Return the (X, Y) coordinate for the center point of the cell that contains the specified text.  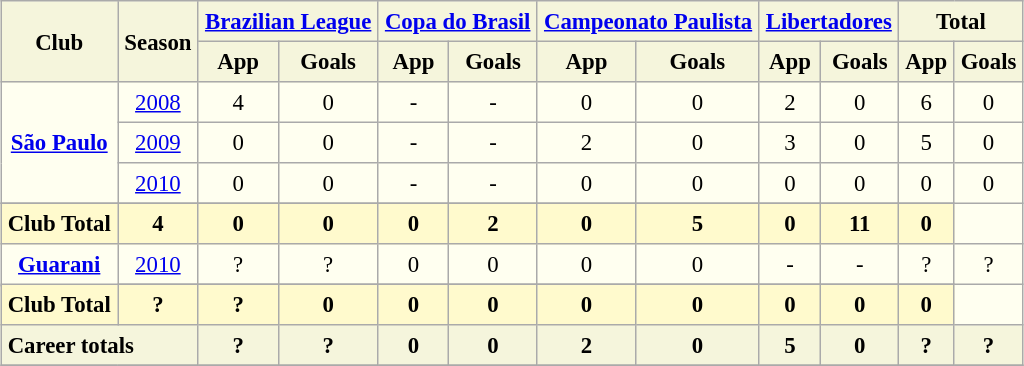
Club (60, 42)
Season (158, 42)
Campeonato Paulista (648, 21)
Libertadores (829, 21)
São Paulo (60, 143)
6 (926, 102)
Copa do Brasil (458, 21)
Brazilian League (288, 21)
2009 (158, 142)
11 (860, 223)
Career totals (100, 345)
2008 (158, 102)
Guarani (60, 264)
3 (790, 142)
Total (962, 21)
